Return [X, Y] of the center of cell containing provided text 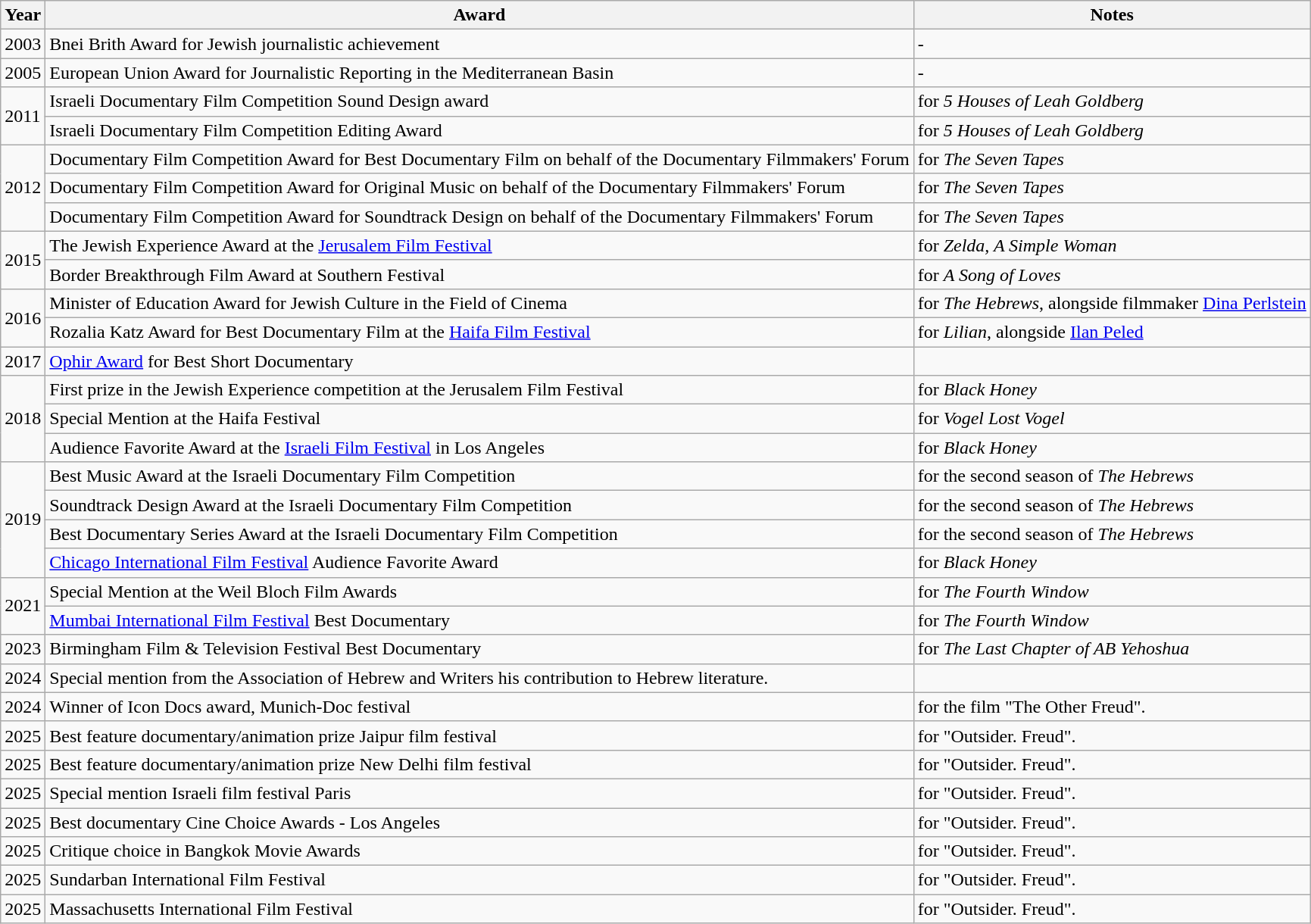
2012 [23, 188]
Special mention from the Association of Hebrew and Writers his contribution to Hebrew literature. [479, 678]
2005 [23, 73]
Chicago International Film Festival Audience Favorite Award [479, 563]
Notes [1112, 15]
2021 [23, 606]
2017 [23, 361]
Documentary Film Competition Award for Best Documentary Film on behalf of the Documentary Filmmakers' Forum [479, 159]
Year [23, 15]
First prize in the Jewish Experience competition at the Jerusalem Film Festival [479, 390]
Birmingham Film & Television Festival Best Documentary [479, 649]
Best feature documentary/animation prize New Delhi film festival [479, 764]
2003 [23, 44]
2023 [23, 649]
Ophir Award for Best Short Documentary [479, 361]
for Lilian, alongside Ilan Peled [1112, 332]
Audience Favorite Award at the Israeli Film Festival in Los Angeles [479, 448]
Best Documentary Series Award at the Israeli Documentary Film Competition [479, 534]
Critique choice in Bangkok Movie Awards [479, 851]
for Vogel Lost Vogel [1112, 419]
for The Hebrews, alongside filmmaker Dina Perlstein [1112, 303]
Israeli Documentary Film Competition Editing Award [479, 130]
Best feature documentary/animation prize Jaipur film festival [479, 735]
European Union Award for Journalistic Reporting in the Mediterranean Basin [479, 73]
Soundtrack Design Award at the Israeli Documentary Film Competition [479, 505]
Documentary Film Competition Award for Original Music on behalf of the Documentary Filmmakers' Forum [479, 188]
2015 [23, 260]
Bnei Brith Award for Jewish journalistic achievement [479, 44]
Minister of Education Award for Jewish Culture in the Field of Cinema [479, 303]
Best documentary Cine Choice Awards - Los Angeles [479, 822]
2018 [23, 419]
2019 [23, 520]
2011 [23, 116]
Mumbai International Film Festival Best Documentary [479, 620]
2016 [23, 317]
Border Breakthrough Film Award at Southern Festival [479, 274]
Israeli Documentary Film Competition Sound Design award [479, 101]
for A Song of Loves [1112, 274]
for Zelda, A Simple Woman [1112, 245]
Special mention Israeli film festival Paris [479, 793]
Documentary Film Competition Award for Soundtrack Design on behalf of the Documentary Filmmakers' Forum [479, 217]
for The Last Chapter of AB Yehoshua [1112, 649]
Best Music Award at the Israeli Documentary Film Competition [479, 476]
Special Mention at the Weil Bloch Film Awards [479, 592]
Winner of Icon Docs award, Munich-Doc festival [479, 707]
Sundarban International Film Festival [479, 880]
Award [479, 15]
Rozalia Katz Award for Best Documentary Film at the Haifa Film Festival [479, 332]
The Jewish Experience Award at the Jerusalem Film Festival [479, 245]
Special Mention at the Haifa Festival [479, 419]
Massachusetts International Film Festival [479, 909]
for the film "The Other Freud". [1112, 707]
